Determine the [X, Y] coordinate at the center of the cell enclosing the given text.  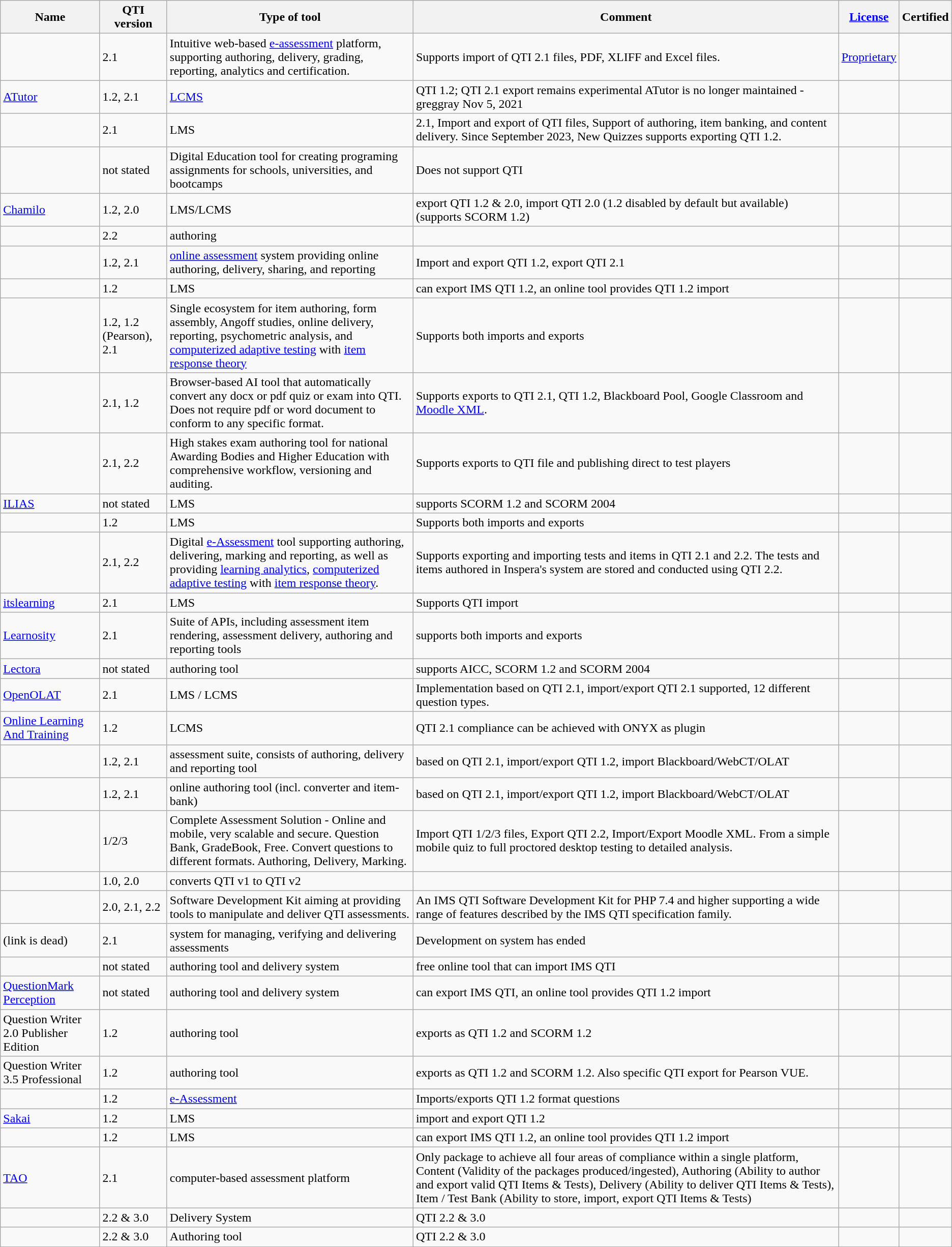
2.1, 1.2 [133, 403]
OpenOLAT [50, 695]
Software Development Kit aiming at providing tools to manipulate and deliver QTI assessments. [290, 907]
High stakes exam authoring tool for national Awarding Bodies and Higher Education with comprehensive workflow, versioning and auditing. [290, 463]
Implementation based on QTI 2.1, import/export QTI 2.1 supported, 12 different question types. [626, 695]
converts QTI v1 to QTI v2 [290, 881]
Imports/exports QTI 1.2 format questions [626, 1099]
QTI version [133, 17]
Does not support QTI [626, 170]
Import QTI 1/2/3 files, Export QTI 2.2, Import/Export Moodle XML. From a simple mobile quiz to full proctored desktop testing to detailed analysis. [626, 841]
e-Assessment [290, 1099]
TAO [50, 1178]
Type of tool [290, 17]
Delivery System [290, 1218]
1.2, 2.0 [133, 210]
LMS/LCMS [290, 210]
Sakai [50, 1118]
An IMS QTI Software Development Kit for PHP 7.4 and higher supporting a wide range of features described by the IMS QTI specification family. [626, 907]
ILIAS [50, 503]
supports SCORM 1.2 and SCORM 2004 [626, 503]
Development on system has ended [626, 940]
Suite of APIs, including assessment item rendering, assessment delivery, authoring and reporting tools [290, 636]
QTI 2.1 compliance can be achieved with ONYX as plugin [626, 728]
Online Learning And Training [50, 728]
Supports exports to QTI file and publishing direct to test players [626, 463]
Digital Education tool for creating programing assignments for schools, universities, and bootcamps [290, 170]
itslearning [50, 603]
Name [50, 17]
Comment [626, 17]
1.2, 1.2 (Pearson), 2.1 [133, 335]
QTI 1.2; QTI 2.1 export remains experimental ATutor is no longer maintained -greggray Nov 5, 2021 [626, 97]
can export IMS QTI, an online tool provides QTI 1.2 import [626, 993]
Learnosity [50, 636]
online authoring tool (incl. converter and item-bank) [290, 794]
online assessment system providing online authoring, delivery, sharing, and reporting [290, 262]
assessment suite, consists of authoring, delivery and reporting tool [290, 761]
Import and export QTI 1.2, export QTI 2.1 [626, 262]
Authoring tool [290, 1237]
authoring [290, 236]
1/2/3 [133, 841]
2.0, 2.1, 2.2 [133, 907]
Supports QTI import [626, 603]
Question Writer 3.5 Professional [50, 1073]
import and export QTI 1.2 [626, 1118]
Supports import of QTI 2.1 files, PDF, XLIFF and Excel files. [626, 57]
free online tool that can import IMS QTI [626, 966]
(link is dead) [50, 940]
exports as QTI 1.2 and SCORM 1.2. Also specific QTI export for Pearson VUE. [626, 1073]
Question Writer 2.0 Publisher Edition [50, 1032]
exports as QTI 1.2 and SCORM 1.2 [626, 1032]
supports AICC, SCORM 1.2 and SCORM 2004 [626, 669]
supports both imports and exports [626, 636]
LMS / LCMS [290, 695]
Certified [926, 17]
License [869, 17]
Intuitive web-based e-assessment platform, supporting authoring, delivery, grading, reporting, analytics and certification. [290, 57]
system for managing, verifying and delivering assessments [290, 940]
QuestionMark Perception [50, 993]
export QTI 1.2 & 2.0, import QTI 2.0 (1.2 disabled by default but available) (supports SCORM 1.2) [626, 210]
computer-based assessment platform [290, 1178]
1.0, 2.0 [133, 881]
ATutor [50, 97]
2.2 [133, 236]
Lectora [50, 669]
Chamilo [50, 210]
Proprietary [869, 57]
Supports exports to QTI 2.1, QTI 1.2, Blackboard Pool, Google Classroom and Moodle XML. [626, 403]
